Capture the cell that displays the provided text and extract its [X, Y] central coordinate. 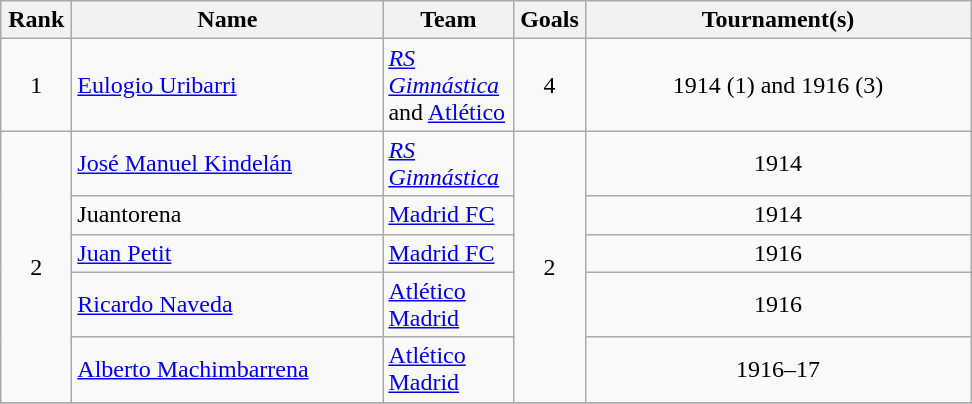
Juan Petit [228, 253]
Eulogio Uribarri [228, 85]
4 [550, 85]
Name [228, 20]
Juantorena [228, 215]
José Manuel Kindelán [228, 164]
RS Gimnástica and Atlético [448, 85]
Team [448, 20]
1 [36, 85]
1916–17 [778, 370]
1914 (1) and 1916 (3) [778, 85]
Tournament(s) [778, 20]
Alberto Machimbarrena [228, 370]
RS Gimnástica [448, 164]
Rank [36, 20]
Ricardo Naveda [228, 304]
Goals [550, 20]
